Detect which cell encompasses the target text, then output its [x, y] center coordinate. 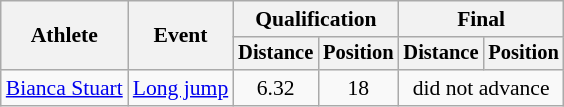
Athlete [64, 36]
Final [482, 19]
Qualification [316, 19]
Event [180, 36]
did not advance [482, 88]
Long jump [180, 88]
6.32 [276, 88]
18 [358, 88]
Bianca Stuart [64, 88]
